Provide the (x, y) coordinate of the cell's center where the given text is located.  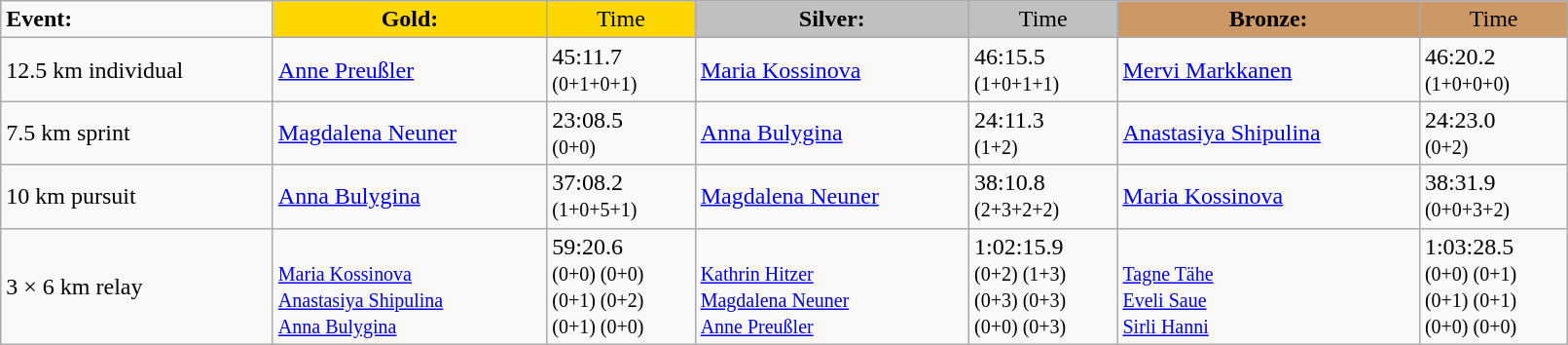
Mervi Markkanen (1268, 70)
3 × 6 km relay (137, 287)
Maria Kossinova Anastasiya Shipulina Anna Bulygina (409, 287)
10 km pursuit (137, 197)
Anastasiya Shipulina (1268, 133)
Event: (137, 19)
7.5 km sprint (137, 133)
12.5 km individual (137, 70)
37:08.2(1+0+5+1) (621, 197)
59:20.6(0+0) (0+0)(0+1) (0+2)(0+1) (0+0) (621, 287)
38:10.8(2+3+2+2) (1043, 197)
45:11.7(0+1+0+1) (621, 70)
24:11.3(1+2) (1043, 133)
38:31.9(0+0+3+2) (1493, 197)
1:02:15.9(0+2) (1+3)(0+3) (0+3)(0+0) (0+3) (1043, 287)
1:03:28.5 (0+0) (0+1)(0+1) (0+1)(0+0) (0+0) (1493, 287)
Bronze: (1268, 19)
Anne Preußler (409, 70)
Gold: (409, 19)
24:23.0(0+2) (1493, 133)
Tagne Tähe Eveli Saue Sirli Hanni (1268, 287)
23:08.5(0+0) (621, 133)
46:15.5(1+0+1+1) (1043, 70)
Kathrin Hitzer Magdalena Neuner Anne Preußler (831, 287)
46:20.2(1+0+0+0) (1493, 70)
Silver: (831, 19)
